Determine the [x, y] coordinate at the center of the cell enclosing the given text.  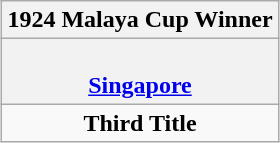
Singapore [140, 72]
1924 Malaya Cup Winner [140, 20]
Third Title [140, 123]
